Find where the given text appears and provide that cell's center as [X, Y] coordinate. 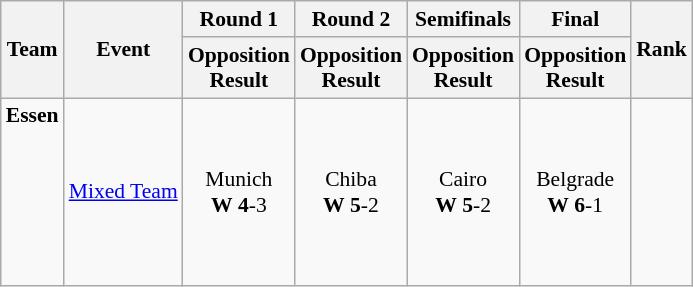
Rank [662, 50]
Team [32, 50]
Round 2 [351, 19]
Mixed Team [124, 192]
Round 1 [239, 19]
Cairo W 5-2 [463, 192]
Belgrade W 6-1 [575, 192]
Munich W 4-3 [239, 192]
Chiba W 5-2 [351, 192]
Semifinals [463, 19]
Essen [32, 192]
Final [575, 19]
Event [124, 50]
